Output the [x, y] coordinate of the center of the cell containing the given text.  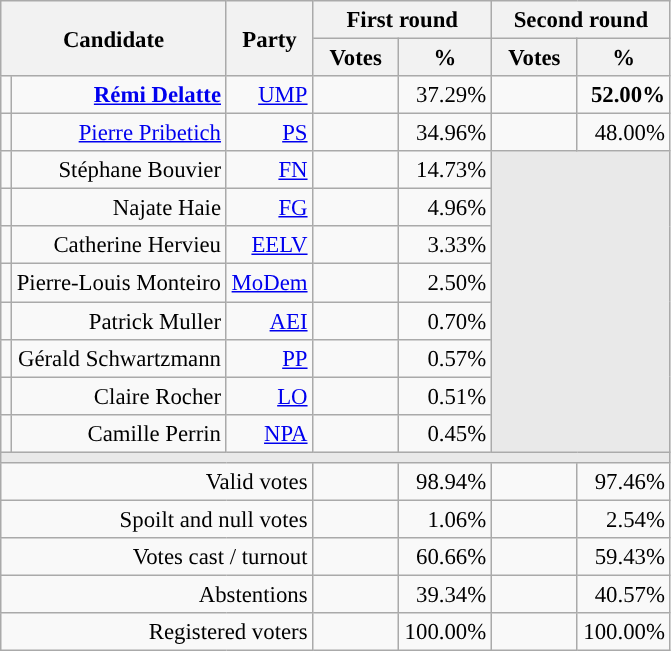
Candidate [114, 38]
Claire Rocher [118, 396]
MoDem [270, 283]
Gérald Schwartzmann [118, 358]
3.33% [444, 245]
Najate Haie [118, 208]
97.46% [624, 482]
34.96% [444, 133]
UMP [270, 95]
0.45% [444, 433]
FN [270, 170]
39.34% [444, 594]
52.00% [624, 95]
2.54% [624, 519]
EELV [270, 245]
4.96% [444, 208]
48.00% [624, 133]
Registered voters [157, 632]
PP [270, 358]
37.29% [444, 95]
Patrick Muller [118, 321]
LO [270, 396]
Stéphane Bouvier [118, 170]
Rémi Delatte [118, 95]
40.57% [624, 594]
Pierre Pribetich [118, 133]
1.06% [444, 519]
98.94% [444, 482]
Party [270, 38]
NPA [270, 433]
60.66% [444, 557]
FG [270, 208]
First round [402, 20]
Valid votes [157, 482]
14.73% [444, 170]
Spoilt and null votes [157, 519]
59.43% [624, 557]
Abstentions [157, 594]
0.70% [444, 321]
2.50% [444, 283]
Camille Perrin [118, 433]
PS [270, 133]
Second round [582, 20]
Catherine Hervieu [118, 245]
Pierre-Louis Monteiro [118, 283]
Votes cast / turnout [157, 557]
0.51% [444, 396]
AEI [270, 321]
0.57% [444, 358]
